Detect which cell encompasses the target text, then output its (x, y) center coordinate. 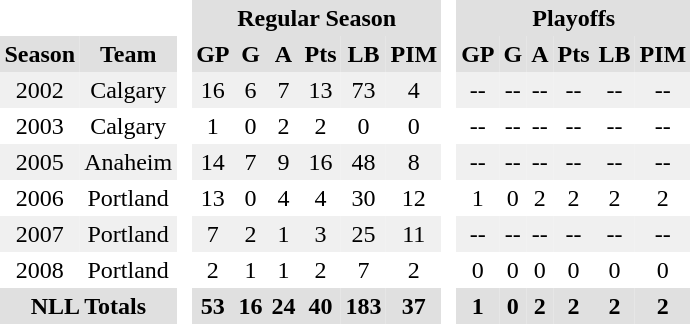
2003 (40, 126)
2005 (40, 162)
9 (284, 162)
NLL Totals (88, 306)
6 (250, 90)
2006 (40, 198)
53 (213, 306)
Team (128, 54)
12 (414, 198)
2002 (40, 90)
25 (364, 234)
2008 (40, 270)
48 (364, 162)
Season (40, 54)
3 (320, 234)
14 (213, 162)
Regular Season (317, 18)
8 (414, 162)
30 (364, 198)
37 (414, 306)
24 (284, 306)
11 (414, 234)
73 (364, 90)
PIM (414, 54)
40 (320, 306)
183 (364, 306)
Anaheim (128, 162)
2007 (40, 234)
